Capture the cell that displays the provided text and extract its [x, y] central coordinate. 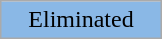
Eliminated [80, 20]
